Locate the cell with the specified text and output its (x, y) center coordinate. 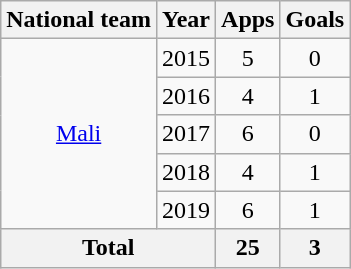
2016 (186, 96)
Total (108, 248)
2015 (186, 58)
2017 (186, 134)
25 (248, 248)
5 (248, 58)
Mali (79, 134)
Apps (248, 20)
Goals (315, 20)
Year (186, 20)
National team (79, 20)
2018 (186, 172)
3 (315, 248)
2019 (186, 210)
